From the cell containing the given text, extract its center point as [x, y] coordinate. 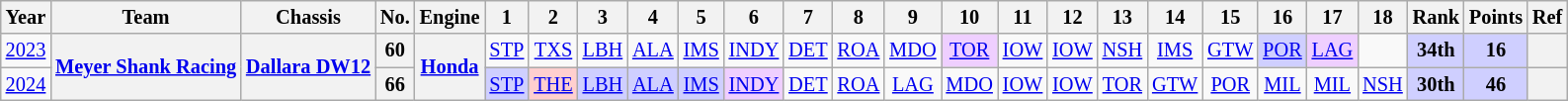
30th [1437, 84]
46 [1496, 84]
THE [553, 84]
Engine [451, 17]
14 [1175, 17]
11 [1023, 17]
2024 [26, 84]
7 [808, 17]
Meyer Shank Racing [146, 67]
15 [1230, 17]
Team [146, 17]
Ref [1547, 17]
13 [1122, 17]
66 [395, 84]
Dallara DW12 [308, 67]
2 [553, 17]
6 [755, 17]
34th [1437, 50]
2023 [26, 50]
18 [1382, 17]
12 [1072, 17]
Points [1496, 17]
TXS [553, 50]
8 [860, 17]
60 [395, 50]
4 [653, 17]
Honda [451, 67]
No. [395, 17]
1 [506, 17]
17 [1333, 17]
5 [701, 17]
10 [968, 17]
Year [26, 17]
Chassis [308, 17]
3 [603, 17]
9 [913, 17]
Rank [1437, 17]
